Search for the cell housing the specified text and yield its [X, Y] center coordinate. 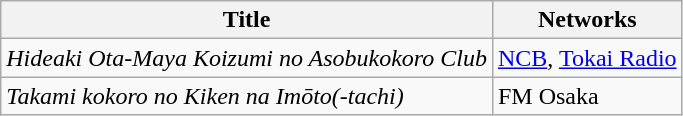
Takami kokoro no Kiken na Imōto(-tachi) [247, 96]
FM Osaka [587, 96]
Hideaki Ota-Maya Koizumi no Asobukokoro Club [247, 58]
NCB, Tokai Radio [587, 58]
Title [247, 20]
Networks [587, 20]
